Locate the cell with the specified text and output its (x, y) center coordinate. 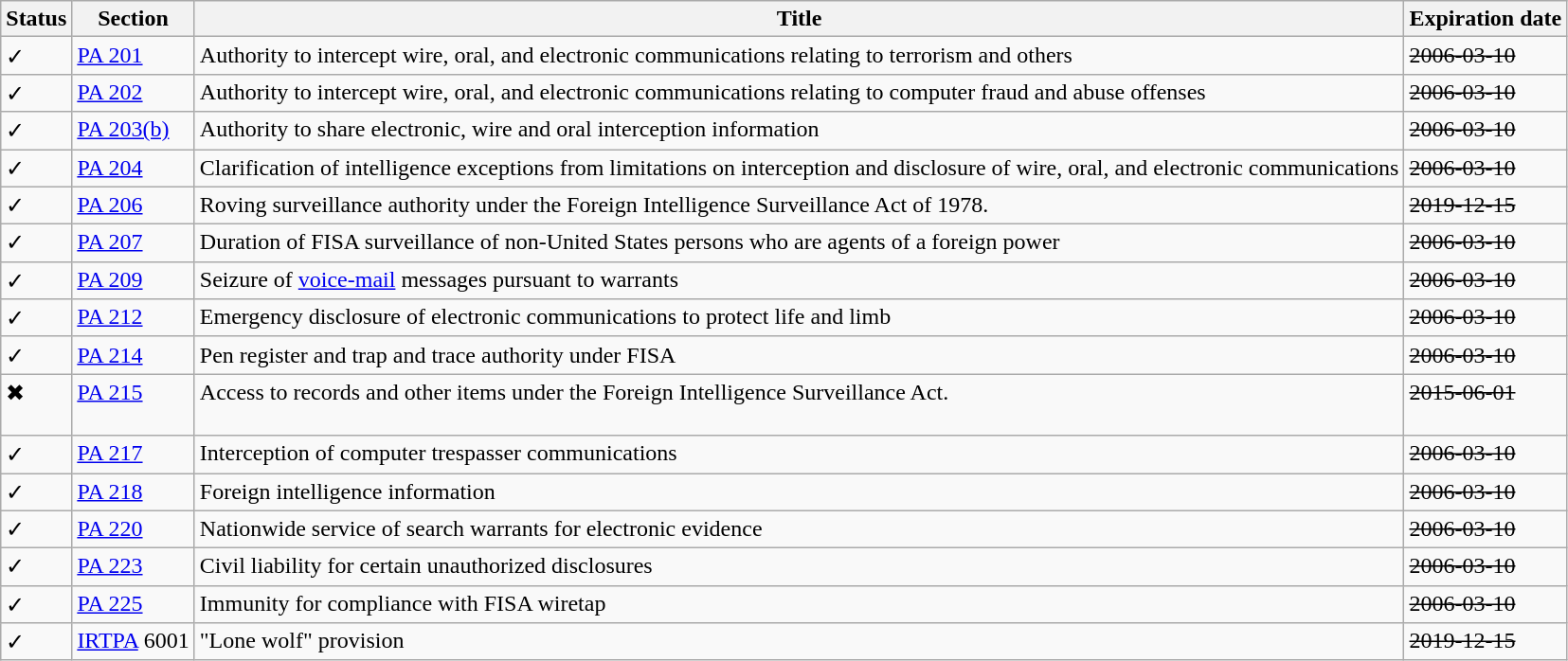
Title (800, 19)
PA 203(b) (133, 131)
Civil liability for certain unauthorized disclosures (800, 567)
✖ (36, 405)
Section (133, 19)
PA 225 (133, 604)
Immunity for compliance with FISA wiretap (800, 604)
PA 201 (133, 56)
Seizure of voice-mail messages pursuant to warrants (800, 280)
PA 206 (133, 205)
Nationwide service of search warrants for electronic evidence (800, 529)
Foreign intelligence information (800, 492)
PA 204 (133, 169)
Emergency disclosure of electronic communications to protect life and limb (800, 318)
PA 217 (133, 455)
PA 215 (133, 405)
Expiration date (1486, 19)
PA 212 (133, 318)
Clarification of intelligence exceptions from limitations on interception and disclosure of wire, oral, and electronic communications (800, 169)
Duration of FISA surveillance of non-United States persons who are agents of a foreign power (800, 243)
IRTPA 6001 (133, 642)
Interception of computer trespasser communications (800, 455)
Roving surveillance authority under the Foreign Intelligence Surveillance Act of 1978. (800, 205)
"Lone wolf" provision (800, 642)
PA 223 (133, 567)
PA 218 (133, 492)
Access to records and other items under the Foreign Intelligence Surveillance Act. (800, 405)
PA 214 (133, 355)
Pen register and trap and trace authority under FISA (800, 355)
PA 209 (133, 280)
Authority to share electronic, wire and oral interception information (800, 131)
2015-06-01 (1486, 405)
Authority to intercept wire, oral, and electronic communications relating to terrorism and others (800, 56)
PA 220 (133, 529)
Status (36, 19)
Authority to intercept wire, oral, and electronic communications relating to computer fraud and abuse offenses (800, 93)
PA 202 (133, 93)
PA 207 (133, 243)
